Return [x, y] of the center of cell containing provided text 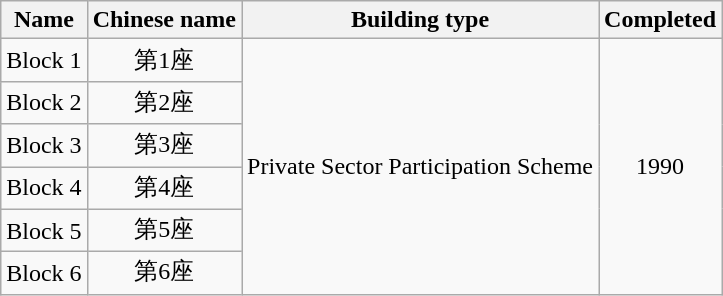
第5座 [164, 230]
Block 6 [44, 274]
Block 3 [44, 146]
第6座 [164, 274]
Block 4 [44, 188]
Chinese name [164, 20]
Private Sector Participation Scheme [420, 166]
1990 [660, 166]
Name [44, 20]
Block 1 [44, 60]
Completed [660, 20]
第1座 [164, 60]
第2座 [164, 102]
第3座 [164, 146]
Block 5 [44, 230]
Block 2 [44, 102]
第4座 [164, 188]
Building type [420, 20]
